From the cell containing the given text, extract its center point as (X, Y) coordinate. 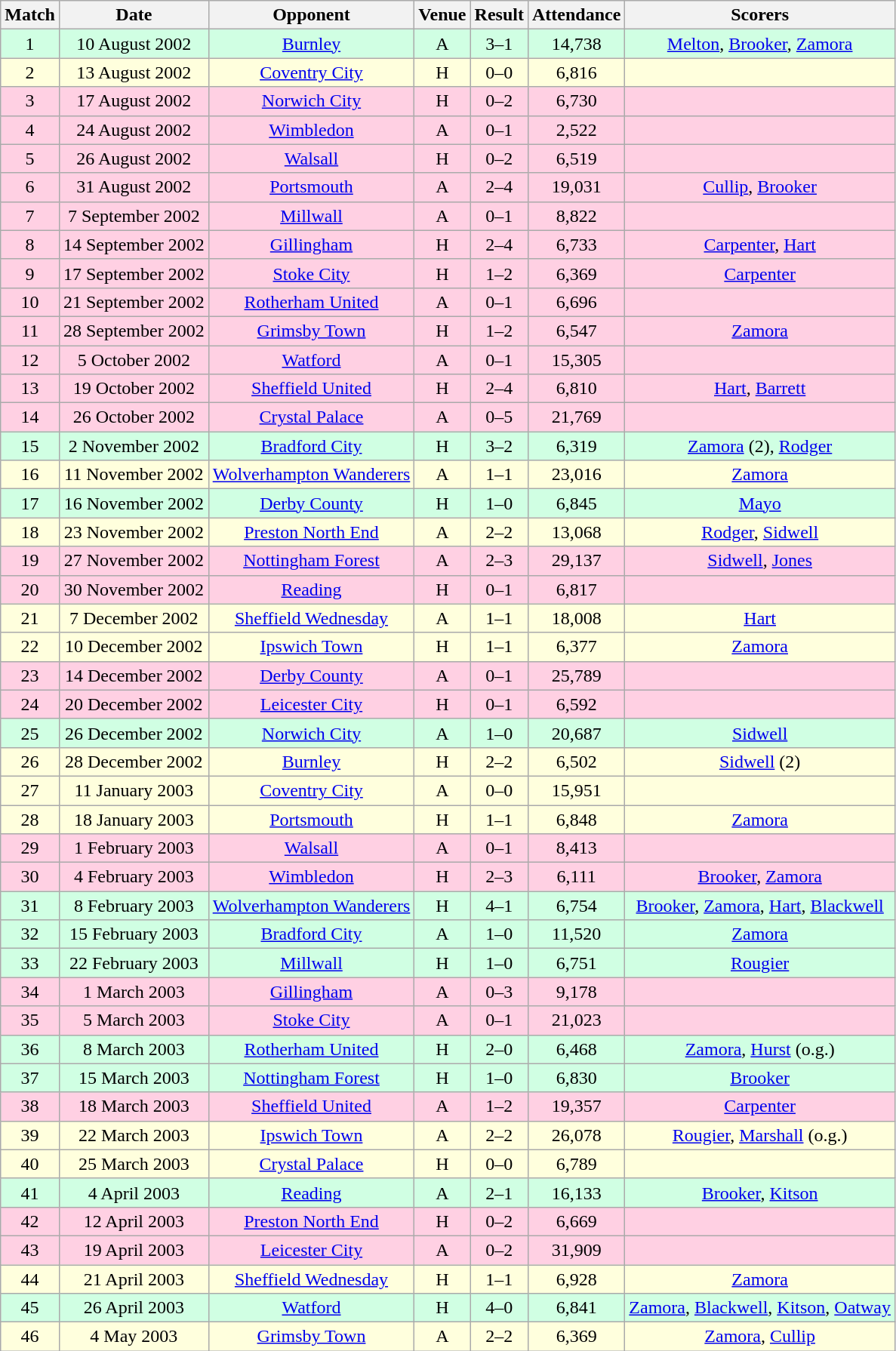
7 September 2002 (134, 216)
1 March 2003 (134, 992)
6,754 (576, 906)
16,133 (576, 1193)
6,751 (576, 963)
4 (30, 130)
22 February 2003 (134, 963)
2 (30, 72)
Brooker (760, 1078)
1 February 2003 (134, 848)
Match (30, 15)
6,816 (576, 72)
26 December 2002 (134, 733)
24 (30, 704)
6,111 (576, 877)
35 (30, 1020)
27 (30, 790)
29 (30, 848)
15,305 (576, 360)
31 (30, 906)
Hart, Barrett (760, 389)
18 (30, 532)
6,810 (576, 389)
10 August 2002 (134, 44)
25,789 (576, 675)
38 (30, 1106)
15,951 (576, 790)
40 (30, 1164)
44 (30, 1279)
46 (30, 1337)
15 March 2003 (134, 1078)
42 (30, 1221)
9 (30, 273)
5 March 2003 (134, 1020)
16 (30, 475)
Brooker, Kitson (760, 1193)
9,178 (576, 992)
26 (30, 762)
20 December 2002 (134, 704)
0–5 (499, 417)
12 (30, 360)
15 (30, 446)
6,696 (576, 302)
Rougier, Marshall (o.g.) (760, 1135)
15 February 2003 (134, 934)
4–0 (499, 1308)
39 (30, 1135)
14 (30, 417)
14,738 (576, 44)
12 April 2003 (134, 1221)
Zamora, Hurst (o.g.) (760, 1049)
2 November 2002 (134, 446)
28 December 2002 (134, 762)
6,848 (576, 819)
Zamora (2), Rodger (760, 446)
21,769 (576, 417)
6,789 (576, 1164)
Opponent (311, 15)
25 (30, 733)
45 (30, 1308)
41 (30, 1193)
34 (30, 992)
3 (30, 101)
6 (30, 187)
6,547 (576, 331)
18 March 2003 (134, 1106)
30 November 2002 (134, 589)
14 September 2002 (134, 245)
22 (30, 647)
6,845 (576, 503)
Attendance (576, 15)
37 (30, 1078)
2–1 (499, 1193)
11 November 2002 (134, 475)
29,137 (576, 561)
8,413 (576, 848)
6,830 (576, 1078)
11 January 2003 (134, 790)
19,357 (576, 1106)
31,909 (576, 1250)
6,468 (576, 1049)
7 (30, 216)
10 (30, 302)
24 August 2002 (134, 130)
5 October 2002 (134, 360)
Cullip, Brooker (760, 187)
30 (30, 877)
4 May 2003 (134, 1337)
13 August 2002 (134, 72)
1 (30, 44)
Rougier (760, 963)
8 March 2003 (134, 1049)
6,519 (576, 158)
6,669 (576, 1221)
4–1 (499, 906)
6,817 (576, 589)
26,078 (576, 1135)
6,592 (576, 704)
11,520 (576, 934)
22 March 2003 (134, 1135)
17 September 2002 (134, 273)
20,687 (576, 733)
6,730 (576, 101)
21 September 2002 (134, 302)
Zamora, Cullip (760, 1337)
17 August 2002 (134, 101)
14 December 2002 (134, 675)
28 (30, 819)
8 (30, 245)
Date (134, 15)
Zamora, Blackwell, Kitson, Oatway (760, 1308)
26 April 2003 (134, 1308)
26 October 2002 (134, 417)
17 (30, 503)
36 (30, 1049)
23 (30, 675)
0–3 (499, 992)
23,016 (576, 475)
11 (30, 331)
Sidwell, Jones (760, 561)
25 March 2003 (134, 1164)
21 (30, 618)
6,733 (576, 245)
Sidwell (2) (760, 762)
19 October 2002 (134, 389)
33 (30, 963)
Brooker, Zamora (760, 877)
19 (30, 561)
4 April 2003 (134, 1193)
13 (30, 389)
6,502 (576, 762)
2–0 (499, 1049)
Sidwell (760, 733)
23 November 2002 (134, 532)
19 April 2003 (134, 1250)
8,822 (576, 216)
Carpenter, Hart (760, 245)
26 August 2002 (134, 158)
4 February 2003 (134, 877)
5 (30, 158)
18,008 (576, 618)
Mayo (760, 503)
13,068 (576, 532)
Venue (442, 15)
31 August 2002 (134, 187)
20 (30, 589)
2,522 (576, 130)
21,023 (576, 1020)
18 January 2003 (134, 819)
8 February 2003 (134, 906)
27 November 2002 (134, 561)
6,928 (576, 1279)
6,319 (576, 446)
43 (30, 1250)
16 November 2002 (134, 503)
19,031 (576, 187)
3–2 (499, 446)
3–1 (499, 44)
7 December 2002 (134, 618)
Result (499, 15)
6,841 (576, 1308)
10 December 2002 (134, 647)
Scorers (760, 15)
Hart (760, 618)
32 (30, 934)
Melton, Brooker, Zamora (760, 44)
Brooker, Zamora, Hart, Blackwell (760, 906)
6,377 (576, 647)
Rodger, Sidwell (760, 532)
21 April 2003 (134, 1279)
28 September 2002 (134, 331)
